Scan for the cell matching the given text and deliver its [x, y] coordinate at center. 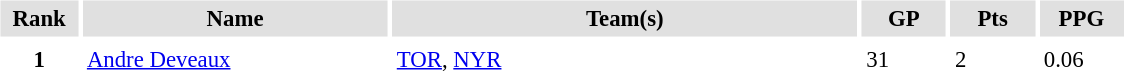
Team(s) [624, 18]
Name [234, 18]
GP [904, 18]
Pts [993, 18]
PPG [1081, 18]
Rank [38, 18]
